Find where the given text appears and provide that cell's center as [x, y] coordinate. 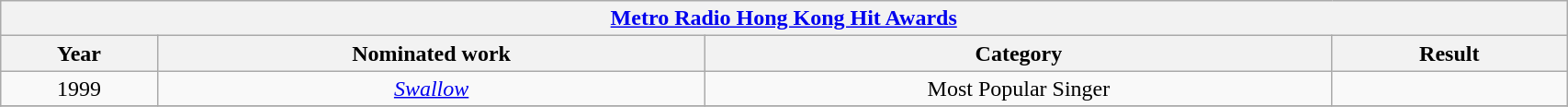
Swallow [432, 89]
Category [1019, 53]
1999 [79, 89]
Most Popular Singer [1019, 89]
Nominated work [432, 53]
Year [79, 53]
Metro Radio Hong Kong Hit Awards [784, 18]
Result [1450, 53]
